Return the (x, y) coordinate for the center point of the cell that contains the specified text.  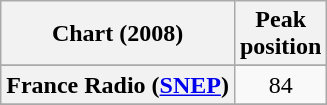
Chart (2008) (118, 34)
84 (280, 85)
Peakposition (280, 34)
France Radio (SNEP) (118, 85)
